Output the (x, y) coordinate of the center of the cell containing the given text.  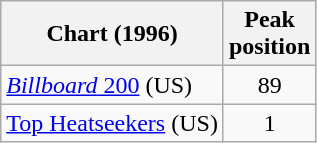
Chart (1996) (112, 34)
1 (269, 123)
Peakposition (269, 34)
89 (269, 85)
Top Heatseekers (US) (112, 123)
Billboard 200 (US) (112, 85)
